Locate the cell with the specified text and output its [X, Y] center coordinate. 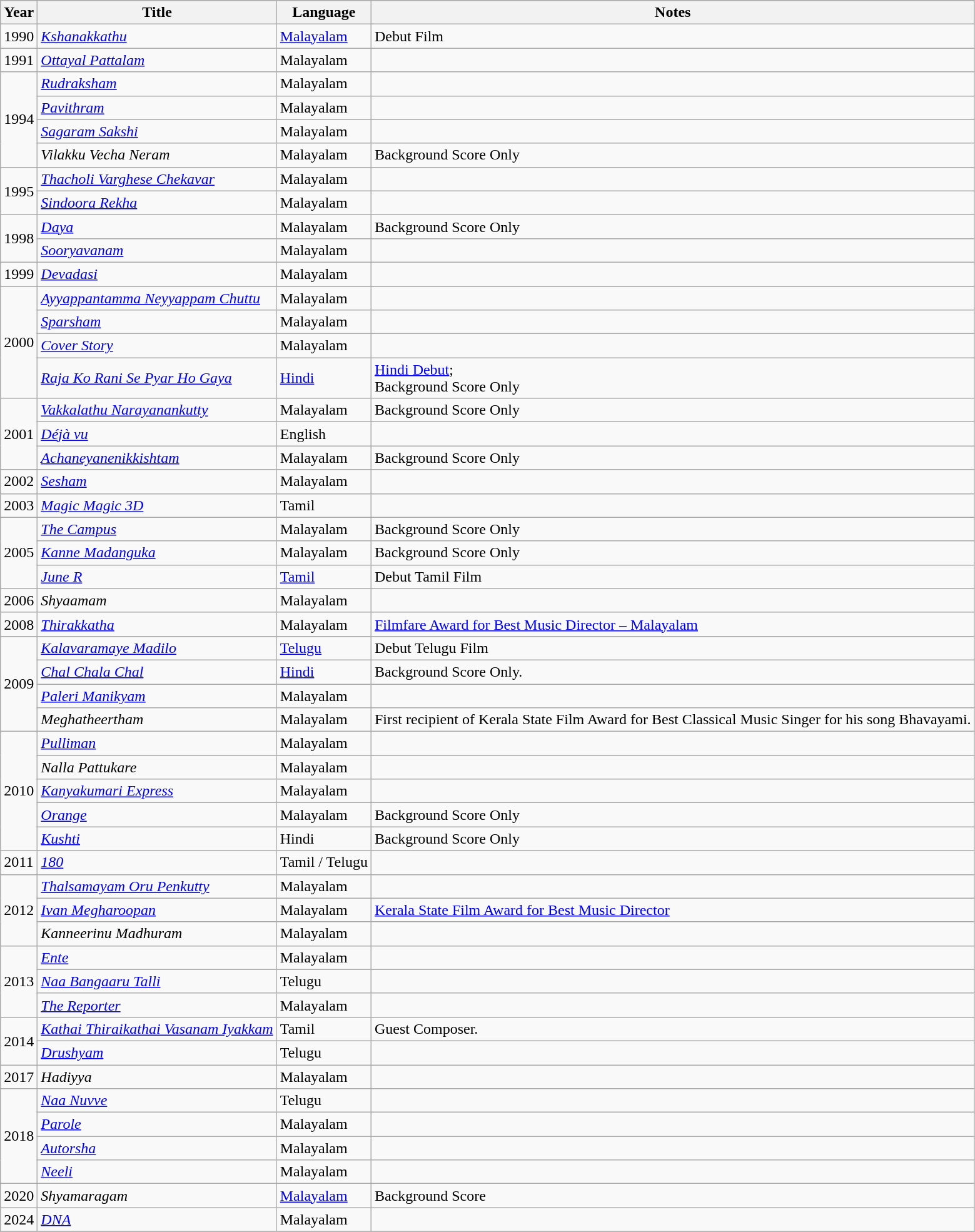
Kanyakumari Express [157, 791]
2008 [19, 624]
Devadasi [157, 274]
Nalla Pattukare [157, 767]
Ente [157, 957]
Parole [157, 1124]
Daya [157, 226]
Debut Telugu Film [673, 648]
Hindi Debut;Background Score Only [673, 378]
2020 [19, 1196]
Kathai Thiraikathai Vasanam Iyakkam [157, 1029]
1994 [19, 119]
First recipient of Kerala State Film Award for Best Classical Music Singer for his song Bhavayami. [673, 720]
1990 [19, 36]
Kanneerinu Madhuram [157, 934]
Thacholi Varghese Chekavar [157, 179]
Pulliman [157, 744]
Naa Nuvve [157, 1101]
Kalavaramaye Madilo [157, 648]
Shyaamam [157, 600]
2003 [19, 505]
Pavithram [157, 108]
Language [324, 13]
Déjà vu [157, 434]
Year [19, 13]
2024 [19, 1219]
2013 [19, 981]
The Reporter [157, 1005]
Meghatheertham [157, 720]
Ivan Megharoopan [157, 910]
Naa Bangaaru Talli [157, 981]
Ayyappantamma Neyyappam Chuttu [157, 298]
Orange [157, 815]
Kushti [157, 839]
1999 [19, 274]
2012 [19, 910]
The Campus [157, 529]
Kerala State Film Award for Best Music Director [673, 910]
1995 [19, 191]
Background Score Only. [673, 672]
Kshanakkathu [157, 36]
Rudraksham [157, 84]
Background Score [673, 1196]
2005 [19, 553]
Filmfare Award for Best Music Director – Malayalam [673, 624]
Vakkalathu Narayanankutty [157, 410]
Paleri Manikyam [157, 696]
Vilakku Vecha Neram [157, 155]
Shyamaragam [157, 1196]
Debut Film [673, 36]
Chal Chala Chal [157, 672]
180 [157, 862]
Sparsham [157, 322]
2000 [19, 343]
English [324, 434]
Guest Composer. [673, 1029]
Sindoora Rekha [157, 203]
1991 [19, 60]
Title [157, 13]
Achaneyanenikkishtam [157, 458]
Sesham [157, 482]
2001 [19, 434]
Hadiyya [157, 1076]
Cover Story [157, 346]
Magic Magic 3D [157, 505]
Autorsha [157, 1148]
2009 [19, 684]
Drushyam [157, 1053]
2014 [19, 1041]
2018 [19, 1136]
Notes [673, 13]
Neeli [157, 1172]
Tamil / Telugu [324, 862]
2006 [19, 600]
2010 [19, 791]
Kanne Madanguka [157, 553]
2002 [19, 482]
Thirakkatha [157, 624]
2017 [19, 1076]
Sooryavanam [157, 250]
2011 [19, 862]
1998 [19, 238]
DNA [157, 1219]
Ottayal Pattalam [157, 60]
Debut Tamil Film [673, 577]
June R [157, 577]
Raja Ko Rani Se Pyar Ho Gaya [157, 378]
Thalsamayam Oru Penkutty [157, 886]
Sagaram Sakshi [157, 131]
